Provide the [x, y] coordinate of the cell's center where the given text is located.  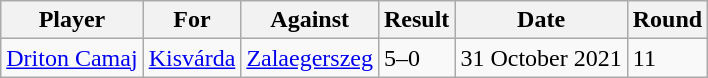
Kisvárda [192, 58]
Driton Camaj [72, 58]
31 October 2021 [541, 58]
Round [667, 20]
Result [416, 20]
Against [310, 20]
11 [667, 58]
Date [541, 20]
5–0 [416, 58]
Player [72, 20]
Zalaegerszeg [310, 58]
For [192, 20]
